Provide the (X, Y) coordinate of the cell's center where the given text is located.  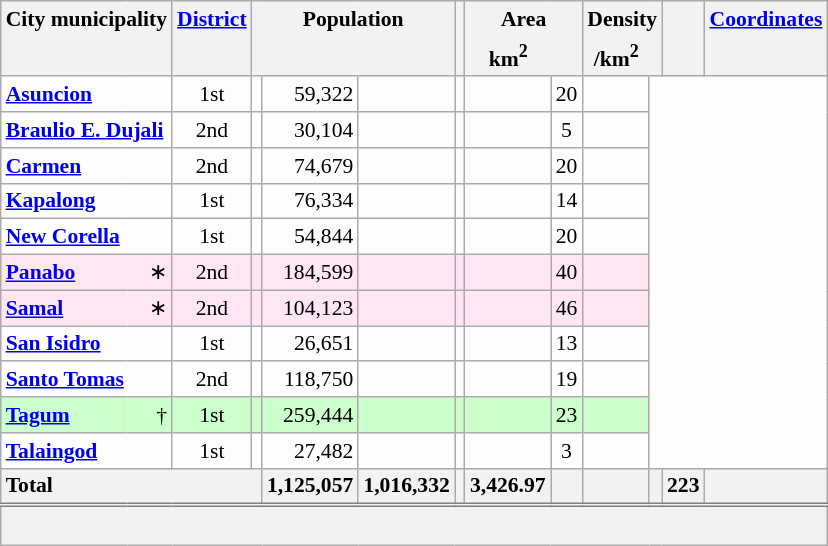
184,599 (310, 272)
Kapalong (86, 201)
26,651 (310, 344)
104,123 (310, 308)
27,482 (310, 450)
59,322 (310, 94)
Coordinates (766, 18)
New Corella (86, 237)
Asuncion (86, 94)
14 (567, 201)
Panabo (64, 272)
1,125,057 (310, 486)
Tagum (64, 415)
km2 (508, 56)
1,016,332 (406, 486)
118,750 (310, 379)
San Isidro (86, 344)
76,334 (310, 201)
23 (567, 415)
19 (567, 379)
† (150, 415)
54,844 (310, 237)
Samal (64, 308)
Total (132, 486)
40 (567, 272)
Santo Tomas (86, 379)
Population (354, 18)
5 (567, 130)
74,679 (310, 165)
223 (684, 486)
13 (567, 344)
City municipality (86, 18)
Density (622, 18)
3 (567, 450)
3,426.97 (508, 486)
30,104 (310, 130)
/km2 (616, 56)
Talaingod (86, 450)
District (212, 18)
259,444 (310, 415)
Area (524, 18)
Braulio E. Dujali (86, 130)
46 (567, 308)
Carmen (86, 165)
